Return [x, y] of the center of cell containing provided text 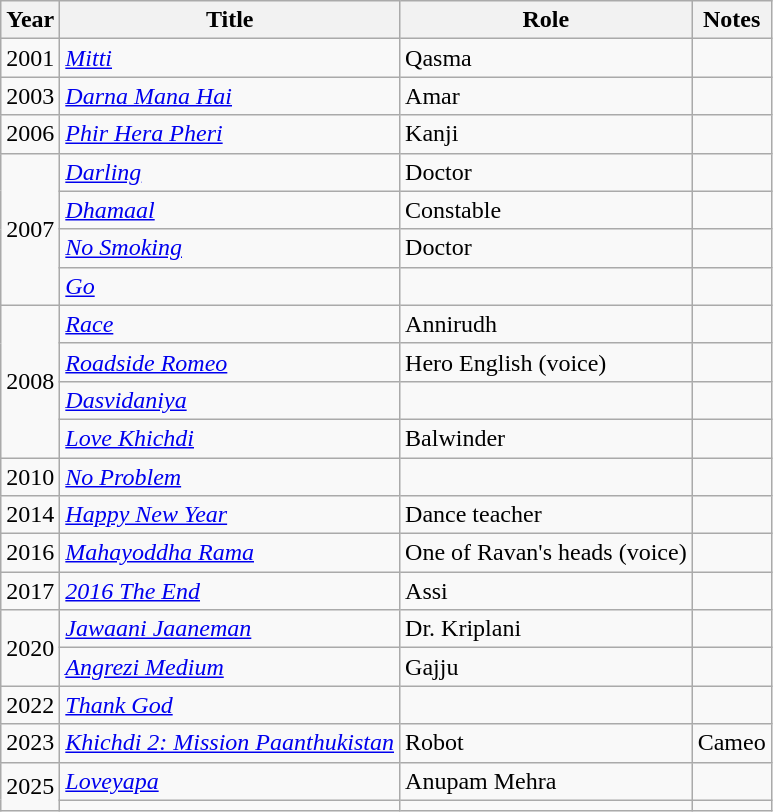
Dhamaal [230, 210]
2025 [30, 786]
One of Ravan's heads (voice) [546, 553]
Robot [546, 743]
Qasma [546, 58]
No Problem [230, 477]
Race [230, 324]
Dasvidaniya [230, 400]
Happy New Year [230, 515]
2006 [30, 134]
Mitti [230, 58]
2016 The End [230, 591]
Title [230, 20]
Gajju [546, 667]
2001 [30, 58]
2016 [30, 553]
2007 [30, 229]
Darling [230, 172]
Annirudh [546, 324]
Thank God [230, 705]
2014 [30, 515]
Anupam Mehra [546, 781]
Cameo [732, 743]
Assi [546, 591]
Dr. Kriplani [546, 629]
Balwinder [546, 438]
Dance teacher [546, 515]
2017 [30, 591]
Jawaani Jaaneman [230, 629]
Go [230, 286]
Roadside Romeo [230, 362]
Role [546, 20]
2010 [30, 477]
Khichdi 2: Mission Paanthukistan [230, 743]
Mahayoddha Rama [230, 553]
Hero English (voice) [546, 362]
2022 [30, 705]
2023 [30, 743]
Loveyapa [230, 781]
2020 [30, 648]
Year [30, 20]
Kanji [546, 134]
Amar [546, 96]
Angrezi Medium [230, 667]
No Smoking [230, 248]
2008 [30, 381]
Constable [546, 210]
Phir Hera Pheri [230, 134]
Darna Mana Hai [230, 96]
Notes [732, 20]
2003 [30, 96]
Love Khichdi [230, 438]
